Provide the (x, y) coordinate of the cell's center where the given text is located.  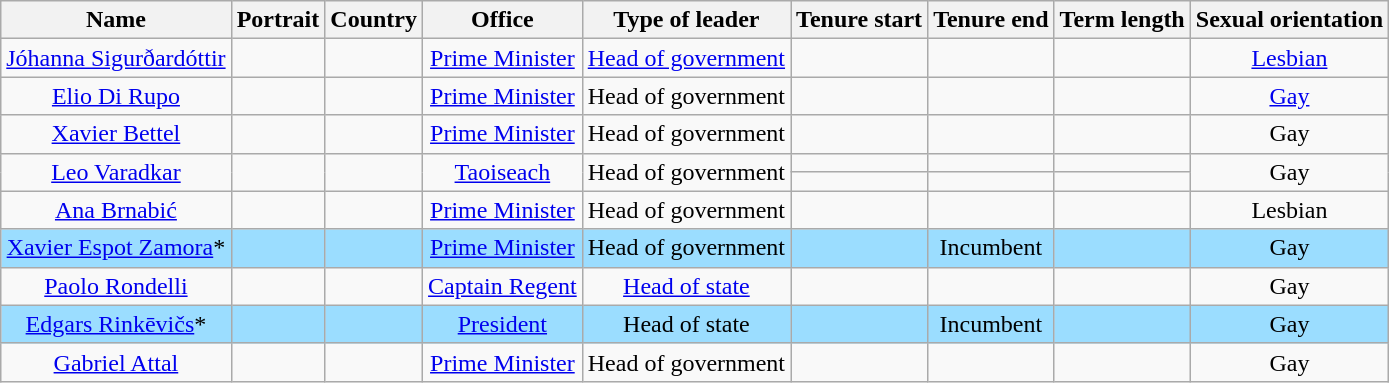
Leo Varadkar (116, 172)
Term length (1122, 20)
Jóhanna Sigurðardóttir (116, 58)
Paolo Rondelli (116, 286)
Office (503, 20)
Xavier Espot Zamora* (116, 248)
President (503, 324)
Elio Di Rupo (116, 96)
Sexual orientation (1289, 20)
Xavier Bettel (116, 134)
Type of leader (686, 20)
Tenure end (991, 20)
Taoiseach (503, 172)
Ana Brnabić (116, 210)
Portrait (278, 20)
Name (116, 20)
Gabriel Attal (116, 362)
Captain Regent (503, 286)
Tenure start (860, 20)
Edgars Rinkēvičs* (116, 324)
Country (374, 20)
